Determine the (X, Y) coordinate at the center of the cell enclosing the given text.  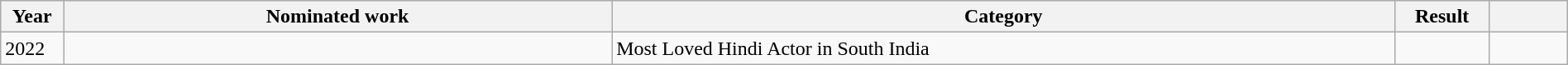
Nominated work (337, 17)
Category (1004, 17)
Year (32, 17)
2022 (32, 48)
Most Loved Hindi Actor in South India (1004, 48)
Result (1442, 17)
